Locate the cell with the specified text and output its (X, Y) center coordinate. 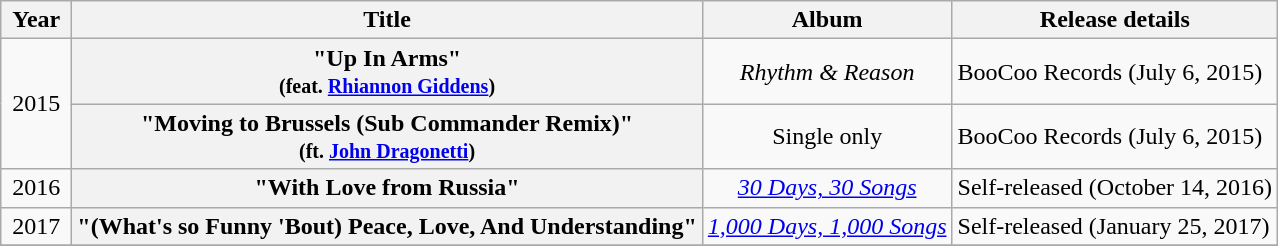
2017 (36, 226)
Self-released (January 25, 2017) (1115, 226)
Rhythm & Reason (827, 72)
"With Love from Russia" (387, 188)
2016 (36, 188)
"Moving to Brussels (Sub Commander Remix)"(ft. John Dragonetti) (387, 136)
"Up In Arms"(feat. Rhiannon Giddens) (387, 72)
2015 (36, 104)
Single only (827, 136)
"(What's so Funny 'Bout) Peace, Love, And Understanding" (387, 226)
30 Days, 30 Songs (827, 188)
Album (827, 20)
1,000 Days, 1,000 Songs (827, 226)
Title (387, 20)
Year (36, 20)
Release details (1115, 20)
Self-released (October 14, 2016) (1115, 188)
